Provide the (x, y) coordinate of the cell's center where the given text is located.  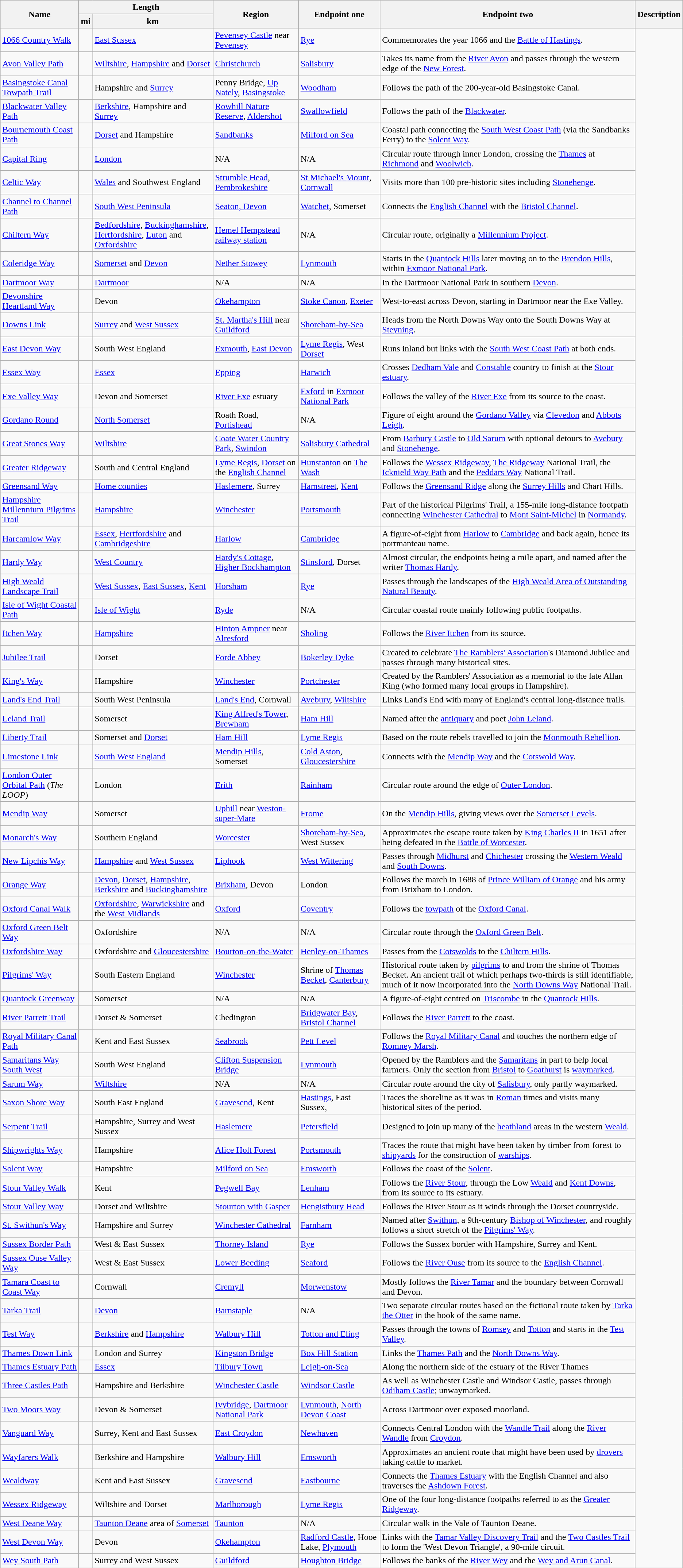
Follows the path of the 200-year-old Basingstoke Canal. (508, 88)
Traces the route that might have been taken by timber from forest to shipyards for the construction of warships. (508, 1150)
Opened by the Ramblers and the Samaritans in part to help local farmers. Only the section from Bristol to Goathurst is waymarked. (508, 1065)
Harcamlow Way (39, 539)
Wales and Southwest England (153, 182)
Wessex Ridgeway (39, 1504)
Part of the historical Pilgrims' Trail, a 155-mile long-distance footpath connecting Winchester Cathedral to Mont Saint-Michel in Normandy. (508, 510)
Coastal path connecting the South West Coast Path (via the Sandbanks Ferry) to the Solent Way. (508, 135)
Follows the valley of the River Exe from its source to the coast. (508, 396)
Winchester Castle (256, 1386)
Lynmouth, North Devon Coast (339, 1409)
Two Moors Way (39, 1409)
One of the four long-distance footpaths referred to as the Greater Ridgeway. (508, 1504)
Hampshire and Berkshire (153, 1386)
Leigh-on-Sea (339, 1367)
Southern England (153, 837)
Exford in Exmoor National Park (339, 396)
Hastings, East Sussex, (339, 1103)
Follows the River Ouse from its source to the English Channel. (508, 1263)
Seaford (339, 1263)
Henley-on-Thames (339, 951)
Bridgwater Bay, Bristol Channel (339, 1017)
Dorset & Somerset (153, 1017)
St. Swithun's Way (39, 1225)
Follows the banks of the River Wey and the Wey and Arun Canal. (508, 1561)
Bedfordshire, Buckinghamshire, Hertfordshire, Luton and Oxfordshire (153, 235)
mi (86, 21)
Avebury, Wiltshire (339, 700)
Bokerley Dyke (339, 657)
Clifton Suspension Bridge (256, 1065)
Hinton Ampner near Alresford (256, 633)
Runs inland but links with the South West Coast Path at both ends. (508, 349)
Royal Military Canal Path (39, 1041)
Created to celebrate The Ramblers' Association's Diamond Jubilee and passes through many historical sites. (508, 657)
A figure-of-eight centred on Triscombe in the Quantock Hills. (508, 998)
Great Stones Way (39, 444)
Erith (256, 785)
Cold Aston, Gloucestershire (339, 756)
Shoreham-by-Sea, West Sussex (339, 837)
Wealdway (39, 1481)
Epping (256, 372)
Rowhill Nature Reserve, Aldershot (256, 111)
Stinsford, Dorset (339, 562)
Oxford (256, 909)
Berkshire, Hampshire and Surrey (153, 111)
Circular route through inner London, crossing the Thames at Richmond and Woolwich. (508, 158)
River Exe estuary (256, 396)
Seabrook (256, 1041)
Taunton (256, 1523)
Follows the Wessex Ridgeway, The Ridgeway National Trail, the Icknield Way Path and the Peddars Way National Trail. (508, 467)
Mendip Way (39, 814)
Hengistbury Head (339, 1206)
Hampshire Millennium Pilgrims Trail (39, 510)
Follows the path of the Blackwater. (508, 111)
Monarch's Way (39, 837)
King's Way (39, 681)
Sussex Border Path (39, 1244)
Stour Valley Way (39, 1206)
Traces the shoreline as it was in Roman times and visits many historical sites of the period. (508, 1103)
Commemorates the year 1066 and the Battle of Hastings. (508, 40)
Circular route around the edge of Outer London. (508, 785)
Watchet, Somerset (339, 206)
Dartmoor Way (39, 282)
Blackwater Valley Path (39, 111)
Woodham (339, 88)
East Croydon (256, 1433)
Newhaven (339, 1433)
Passes through the landscapes of the High Weald Area of Outstanding Natural Beauty. (508, 586)
Pett Level (339, 1041)
West Devon Way (39, 1542)
Along the northern side of the estuary of the River Thames (508, 1367)
Sussex Ouse Valley Way (39, 1263)
Kingston Bridge (256, 1353)
Description (659, 14)
Hampshire, Surrey and West Sussex (153, 1126)
St. Martha's Hill near Guildford (256, 325)
Approximates the escape route taken by King Charles II in 1651 after being defeated in the Battle of Worcester. (508, 837)
Eastbourne (339, 1481)
Coleridge Way (39, 263)
Oxford Canal Walk (39, 909)
Shoreham-by-Sea (339, 325)
Lyme Regis, Dorset on the English Channel (256, 467)
Pegwell Bay (256, 1187)
Gravesend (256, 1481)
Follows the River Itchen from its source. (508, 633)
Oxfordshire and Gloucestershire (153, 951)
Based on the route rebels travelled to join the Monmouth Rebellion. (508, 737)
Approximates an ancient route that might have been used by drovers taking cattle to market. (508, 1457)
Hardy Way (39, 562)
Sarum Way (39, 1084)
Follows the Royal Military Canal and touches the northern edge of Romney Marsh. (508, 1041)
Name (39, 14)
Follows the Greensand Ridge along the Surrey Hills and Chart Hills. (508, 486)
Almost circular, the endpoints being a mile apart, and named after the writer Thomas Hardy. (508, 562)
Tamara Coast to Coast Way (39, 1287)
Celtic Way (39, 182)
Crosses Dedham Vale and Constable country to finish at the Stour estuary. (508, 372)
Jubilee Trail (39, 657)
Designed to join up many of the heathland areas in the western Weald. (508, 1126)
Bournemouth Coast Path (39, 135)
Capital Ring (39, 158)
Solent Way (39, 1169)
Serpent Trail (39, 1126)
New Lipchis Way (39, 861)
Limestone Link (39, 756)
Oxfordshire Way (39, 951)
Land's End Trail (39, 700)
Lower Beeding (256, 1263)
Greensand Way (39, 486)
Gravesend, Kent (256, 1103)
Links the Thames Path and the North Downs Way. (508, 1353)
Morwenstow (339, 1287)
Lyme Regis, West Dorset (339, 349)
Sandbanks (256, 135)
Devonshire Heartland Way (39, 301)
Starts in the Quantock Hills later moving on to the Brendon Hills, within Exmoor National Park. (508, 263)
Thames Down Link (39, 1353)
Barnstaple (256, 1310)
Exmouth, East Devon (256, 349)
Worcester (256, 837)
Alice Holt Forest (256, 1150)
Follows the march in 1688 of Prince William of Orange and his army from Brixham to London. (508, 885)
Channel to Channel Path (39, 206)
Devon & Somerset (153, 1409)
Connects the Thames Estuary with the English Channel and also traverses the Ashdown Forest. (508, 1481)
Seaton, Devon (256, 206)
Takes its name from the River Avon and passes through the western edge of the New Forest. (508, 63)
Farnham (339, 1225)
Petersfield (339, 1126)
Follows the River Stour as it winds through the Dorset countryside. (508, 1206)
London and Surrey (153, 1353)
East Sussex (153, 40)
A figure-of-eight from Harlow to Cambridge and back again, hence its portmanteau name. (508, 539)
Haslemere (256, 1126)
Gordano Round (39, 420)
Follows the River Stour, through the Low Weald and Kent Downs, from its source to its estuary. (508, 1187)
North Somerset (153, 420)
Follows the River Parrett to the coast. (508, 1017)
Links with the Tamar Valley Discovery Trail and the Two Castles Trail to form the 'West Devon Triangle', a 90-mile circuit. (508, 1542)
Windsor Castle (339, 1386)
Surrey, Kent and East Sussex (153, 1433)
Shrine of Thomas Becket, Canterbury (339, 975)
Circular route, originally a Millennium Project. (508, 235)
Kent (153, 1187)
Box Hill Station (339, 1353)
London Outer Orbital Path (The LOOP) (39, 785)
Horsham (256, 586)
Visits more than 100 pre-historic sites including Stonehenge. (508, 182)
Christchurch (256, 63)
Salisbury (339, 63)
Ryde (256, 609)
Taunton Deane area of Somerset (153, 1523)
Cambridge (339, 539)
km (153, 21)
Hamstreet, Kent (339, 486)
Harwich (339, 372)
Wey South Path (39, 1561)
Vanguard Way (39, 1433)
Wiltshire, Hampshire and Dorset (153, 63)
Coate Water Country Park, Swindon (256, 444)
Isle of Wight Coastal Path (39, 609)
Dartmoor (153, 282)
Figure of eight around the Gordano Valley via Clevedon and Abbots Leigh. (508, 420)
Endpoint two (508, 14)
Mendip Hills, Somerset (256, 756)
Essex, Hertfordshire and Cambridgeshire (153, 539)
Connects with the Mendip Way and the Cotswold Way. (508, 756)
Hemel Hempstead railway station (256, 235)
In the Dartmoor National Park in southern Devon. (508, 282)
Oxford Green Belt Way (39, 932)
Follows the towpath of the Oxford Canal. (508, 909)
King Alfred's Tower, Brewham (256, 719)
Hardy's Cottage, Higher Bockhampton (256, 562)
As well as Winchester Castle and Windsor Castle, passes through Odiham Castle; unwaymarked. (508, 1386)
Exe Valley Way (39, 396)
Liberty Trail (39, 737)
1066 Country Walk (39, 40)
Ivybridge, Dartmoor National Park (256, 1409)
Salisbury Cathedral (339, 444)
Oxfordshire (153, 932)
High Weald Landscape Trail (39, 586)
Forde Abbey (256, 657)
Stour Valley Walk (39, 1187)
Passes through the towns of Romsey and Totton and starts in the Test Valley. (508, 1334)
Dorset (153, 657)
St Michael's Mount, Cornwall (339, 182)
On the Mendip Hills, giving views over the Somerset Levels. (508, 814)
Somerset and Devon (153, 263)
Dorset and Hampshire (153, 135)
Devon and Somerset (153, 396)
Uphill near Weston-super-Mare (256, 814)
Mostly follows the River Tamar and the boundary between Cornwall and Devon. (508, 1287)
Length (146, 7)
Frome (339, 814)
Nether Stowey (256, 263)
Stoke Canon, Exeter (339, 301)
West Deane Way (39, 1523)
Somerset and Dorset (153, 737)
Created by the Ramblers' Association as a memorial to the late Allan King (who formed many local groups in Hampshire). (508, 681)
Hunstanton on The Wash (339, 467)
Links Land's End with many of England's central long-distance trails. (508, 700)
Thorney Island (256, 1244)
Basingstoke Canal Towpath Trail (39, 88)
Guildford (256, 1561)
Tarka Trail (39, 1310)
Cremyll (256, 1287)
Itchen Way (39, 633)
Chedington (256, 1017)
Essex Way (39, 372)
Two separate circular routes based on the fictional route taken by Tarka the Otter in the book of the same name. (508, 1310)
Connects the English Channel with the Bristol Channel. (508, 206)
Pilgrims' Way (39, 975)
Named after Swithun, a 9th-century Bishop of Winchester, and roughly follows a short stretch of the Pilgrims' Way. (508, 1225)
Passes through Midhurst and Chichester crossing the Western Weald and South Downs. (508, 861)
Harlow (256, 539)
Circular walk in the Vale of Taunton Deane. (508, 1523)
Samaritans Way South West (39, 1065)
Land's End, Cornwall (256, 700)
Saxon Shore Way (39, 1103)
Three Castles Path (39, 1386)
Circular route around the city of Salisbury, only partly waymarked. (508, 1084)
Endpoint one (339, 14)
Downs Link (39, 325)
Follows the Sussex border with Hampshire, Surrey and Kent. (508, 1244)
Marlborough (256, 1504)
Home counties (153, 486)
Hampshire and West Sussex (153, 861)
South and Central England (153, 467)
Haslemere, Surrey (256, 486)
Orange Way (39, 885)
Across Dartmoor over exposed moorland. (508, 1409)
Devon, Dorset, Hampshire, Berkshire and Buckinghamshire (153, 885)
Brixham, Devon (256, 885)
Cornwall (153, 1287)
Radford Castle, Hooe Lake, Plymouth (339, 1542)
Houghton Bridge (339, 1561)
Wiltshire and Dorset (153, 1504)
Shipwrights Way (39, 1150)
South East England (153, 1103)
Swallowfield (339, 111)
Wayfarers Walk (39, 1457)
River Parrett Trail (39, 1017)
Totton and Eling (339, 1334)
Chiltern Way (39, 235)
Region (256, 14)
Quantock Greenway (39, 998)
Strumble Head, Pembrokeshire (256, 182)
Test Way (39, 1334)
Heads from the North Downs Way onto the South Downs Way at Steyning. (508, 325)
West Wittering (339, 861)
East Devon Way (39, 349)
Circular route through the Oxford Green Belt. (508, 932)
Passes from the Cotswolds to the Chiltern Hills. (508, 951)
Leland Trail (39, 719)
Roath Road, Portishead (256, 420)
Oxfordshire, Warwickshire and the West Midlands (153, 909)
South Eastern England (153, 975)
West Country (153, 562)
Named after the antiquary and poet John Leland. (508, 719)
Lenham (339, 1187)
Bourton-on-the-Water (256, 951)
Thames Estuary Path (39, 1367)
Connects Central London with the Wandle Trail along the River Wandle from Croydon. (508, 1433)
From Barbury Castle to Old Sarum with optional detours to Avebury and Stonehenge. (508, 444)
Tilbury Town (256, 1367)
Circular coastal route mainly following public footpaths. (508, 609)
Winchester Cathedral (256, 1225)
Coventry (339, 909)
Pevensey Castle near Pevensey (256, 40)
West Sussex, East Sussex, Kent (153, 586)
Penny Bridge, Up Nately, Basingstoke (256, 88)
Isle of Wight (153, 609)
Greater Ridgeway (39, 467)
Sholing (339, 633)
Follows the coast of the Solent. (508, 1169)
Avon Valley Path (39, 63)
West-to-east across Devon, starting in Dartmoor near the Exe Valley. (508, 301)
Stourton with Gasper (256, 1206)
Dorset and Wiltshire (153, 1206)
Rainham (339, 785)
Liphook (256, 861)
Portchester (339, 681)
